For the text-containing cell, return its midpoint in (X, Y) coordinate format. 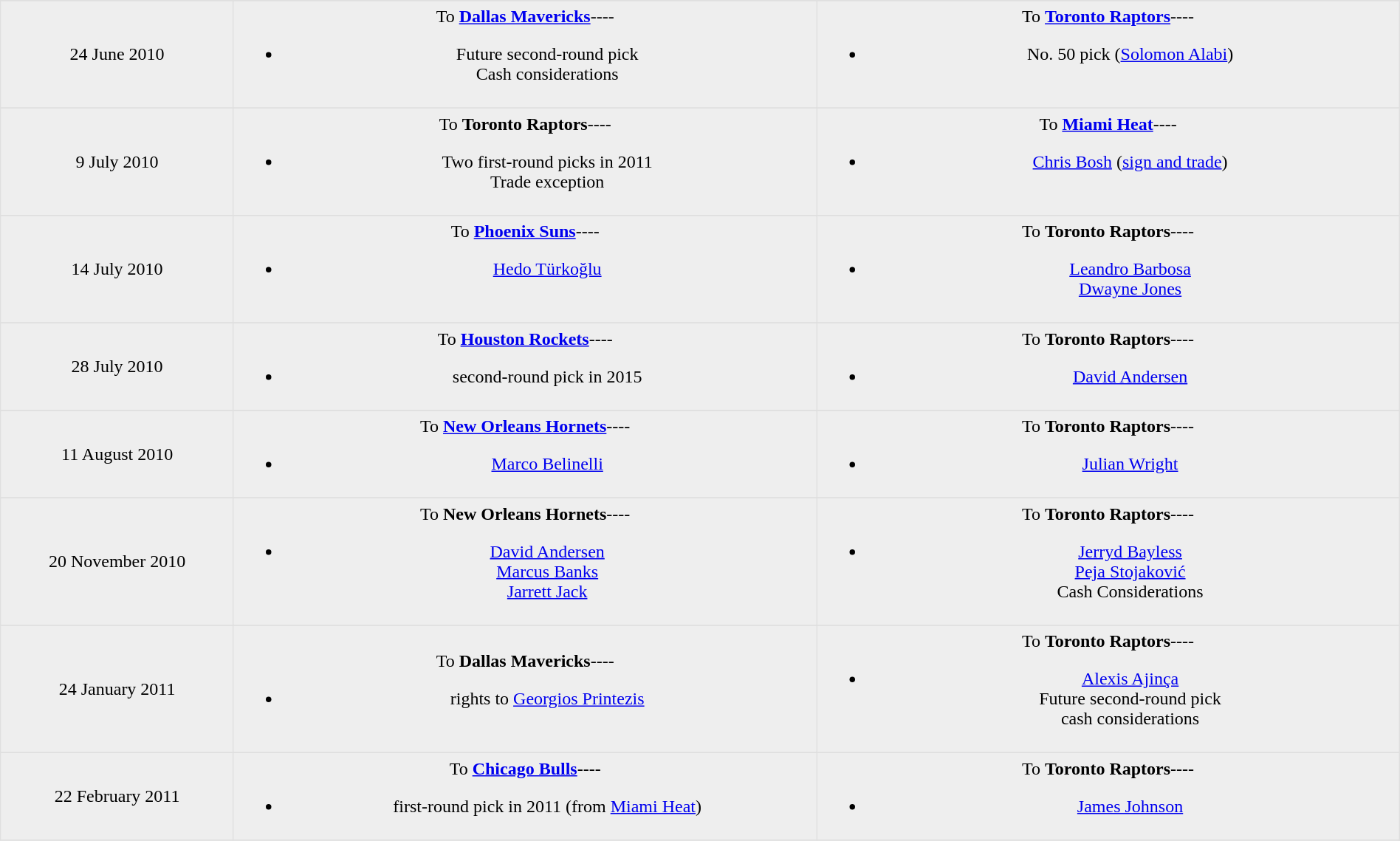
To Toronto Raptors---- Julian Wright (1108, 454)
To Toronto Raptors----No. 50 pick (Solomon Alabi) (1108, 55)
9 July 2010 (117, 162)
To Toronto Raptors---- David Andersen (1108, 366)
To Chicago Bulls----first-round pick in 2011 (from Miami Heat) (524, 796)
To Toronto Raptors---- James Johnson (1108, 796)
To Dallas Mavericks----Future second-round pickCash considerations (524, 55)
To Dallas Mavericks----rights to Georgios Printezis (524, 689)
To New Orleans Hornets---- David Andersen Marcus Banks Jarrett Jack (524, 561)
To Miami Heat---- Chris Bosh (sign and trade) (1108, 162)
24 January 2011 (117, 689)
To New Orleans Hornets---- Marco Belinelli (524, 454)
To Toronto Raptors---- Jerryd Bayless Peja Stojaković Cash Considerations (1108, 561)
11 August 2010 (117, 454)
20 November 2010 (117, 561)
28 July 2010 (117, 366)
24 June 2010 (117, 55)
To Phoenix Suns---- Hedo Türkoğlu (524, 270)
To Toronto Raptors---- Alexis AjinçaFuture second-round pickcash considerations (1108, 689)
14 July 2010 (117, 270)
To Toronto Raptors----Two first-round picks in 2011Trade exception (524, 162)
22 February 2011 (117, 796)
To Toronto Raptors---- Leandro Barbosa Dwayne Jones (1108, 270)
To Houston Rockets----second-round pick in 2015 (524, 366)
